Return the [X, Y] coordinate for the center point of the cell that contains the specified text.  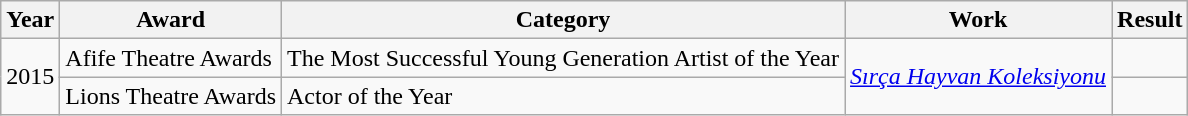
Sırça Hayvan Koleksiyonu [978, 77]
2015 [30, 77]
The Most Successful Young Generation Artist of the Year [564, 58]
Lions Theatre Awards [171, 96]
Result [1150, 20]
Year [30, 20]
Award [171, 20]
Work [978, 20]
Category [564, 20]
Actor of the Year [564, 96]
Afife Theatre Awards [171, 58]
